Scan for the cell matching the given text and deliver its [x, y] coordinate at center. 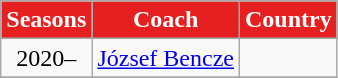
Coach [166, 20]
Country [289, 20]
Seasons [46, 20]
2020– [46, 58]
József Bencze [166, 58]
